Output the [X, Y] coordinate of the center of the cell containing the given text.  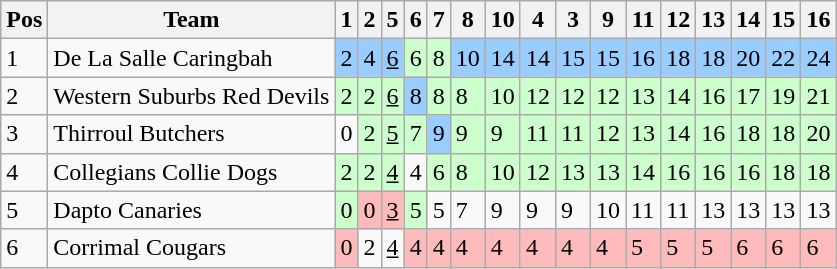
21 [818, 96]
Corrimal Cougars [192, 248]
19 [784, 96]
Collegians Collie Dogs [192, 172]
24 [818, 58]
22 [784, 58]
Western Suburbs Red Devils [192, 96]
Team [192, 20]
Thirroul Butchers [192, 134]
Pos [24, 20]
17 [748, 96]
Dapto Canaries [192, 210]
De La Salle Caringbah [192, 58]
